From the cell containing the given text, extract its center point as [X, Y] coordinate. 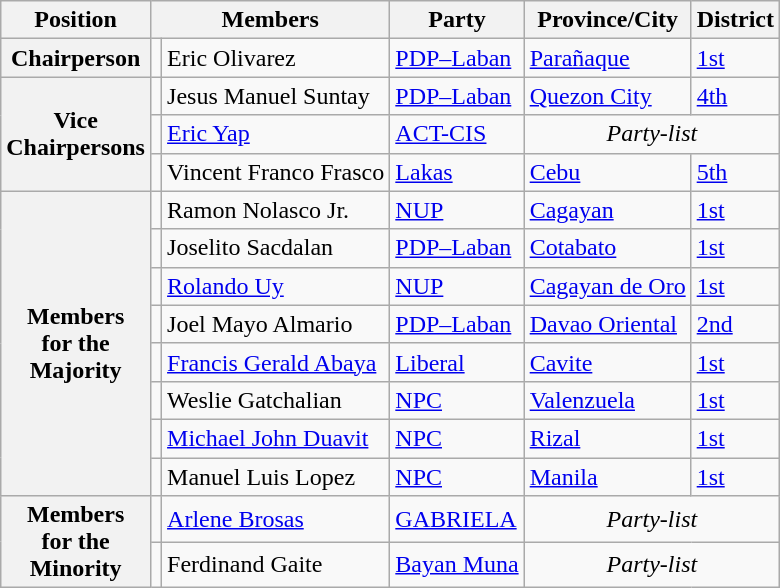
Eric Olivarez [276, 58]
Valenzuela [608, 400]
Membersfor theMajority [76, 343]
Chairperson [76, 58]
Parañaque [608, 58]
ACT-CIS [457, 134]
Vincent Franco Frasco [276, 172]
2nd [735, 324]
Ferdinand Gaite [276, 565]
Lakas [457, 172]
Jesus Manuel Suntay [276, 96]
Province/City [608, 20]
Davao Oriental [608, 324]
Francis Gerald Abaya [276, 362]
Cebu [608, 172]
Membersfor theMinority [76, 542]
Joel Mayo Almario [276, 324]
Party [457, 20]
Cagayan de Oro [608, 286]
4th [735, 96]
Manila [608, 477]
Rolando Uy [276, 286]
ViceChairpersons [76, 134]
Liberal [457, 362]
5th [735, 172]
Eric Yap [276, 134]
Position [76, 20]
District [735, 20]
Rizal [608, 438]
Bayan Muna [457, 565]
Joselito Sacdalan [276, 248]
Weslie Gatchalian [276, 400]
Cagayan [608, 210]
Ramon Nolasco Jr. [276, 210]
Cavite [608, 362]
Arlene Brosas [276, 519]
GABRIELA [457, 519]
Members [270, 20]
Michael John Duavit [276, 438]
Quezon City [608, 96]
Cotabato [608, 248]
Manuel Luis Lopez [276, 477]
